Return the (X, Y) coordinate for the center point of the cell that contains the specified text.  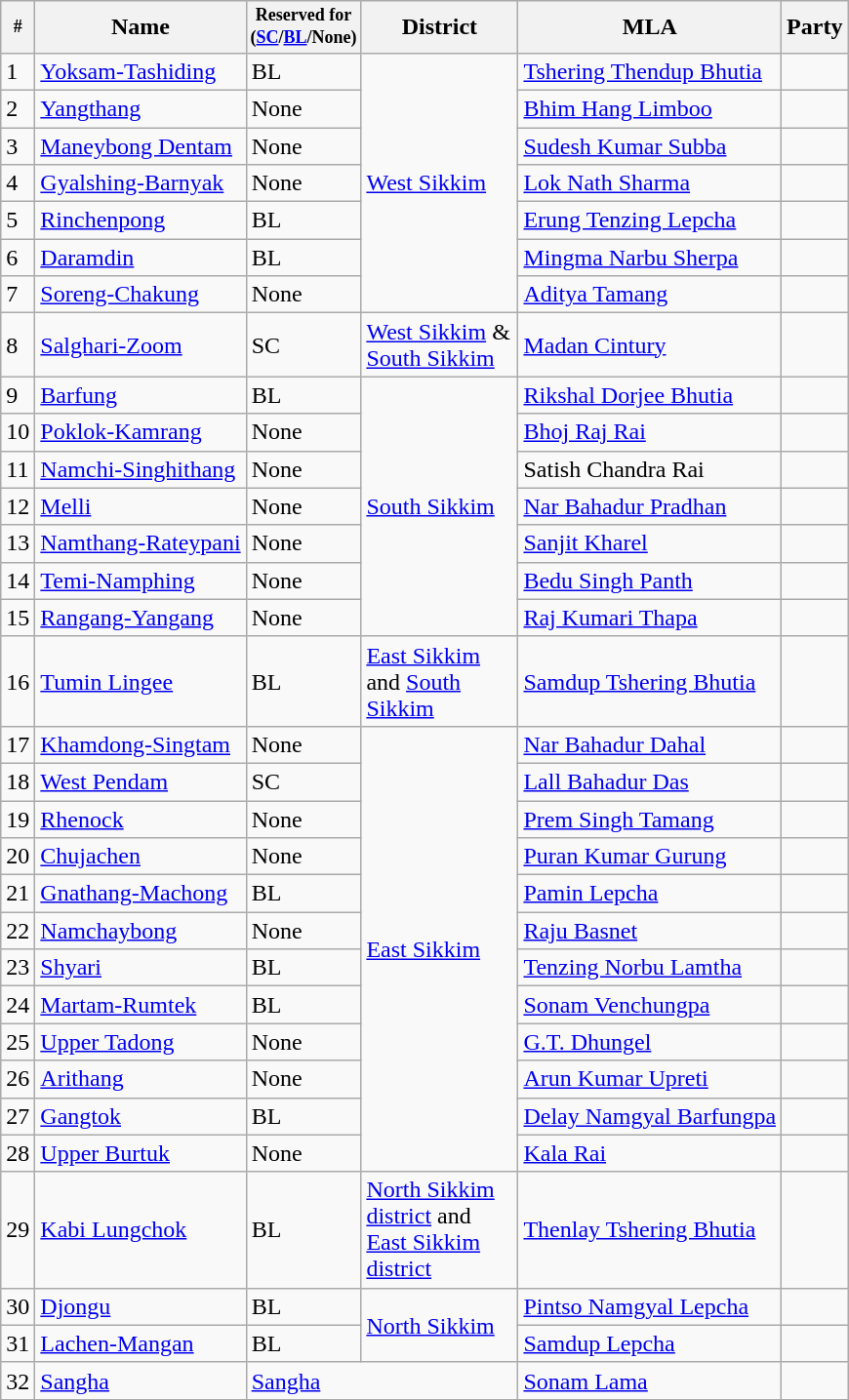
Poklok-Kamrang (141, 432)
Tumin Lingee (141, 681)
Namthang-Rateypani (141, 543)
Yangthang (141, 108)
Party (815, 27)
16 (18, 681)
12 (18, 506)
Nar Bahadur Pradhan (650, 506)
23 (18, 968)
19 (18, 820)
Maneybong Dentam (141, 146)
28 (18, 1153)
Thenlay Tshering Bhutia (650, 1229)
Sanjit Kharel (650, 543)
Djongu (141, 1306)
Raj Kumari Thapa (650, 618)
Lachen-Mangan (141, 1343)
31 (18, 1343)
South Sikkim (439, 506)
MLA (650, 27)
Prem Singh Tamang (650, 820)
Arithang (141, 1079)
1 (18, 71)
Name (141, 27)
21 (18, 894)
Soreng-Chakung (141, 295)
32 (18, 1380)
Mingma Narbu Sherpa (650, 258)
# (18, 27)
Bhoj Raj Rai (650, 432)
Samdup Tshering Bhutia (650, 681)
Pamin Lepcha (650, 894)
Daramdin (141, 258)
East Sikkim and South Sikkim (439, 681)
30 (18, 1306)
27 (18, 1116)
6 (18, 258)
Reserved for(SC/BL/None) (303, 27)
Kala Rai (650, 1153)
20 (18, 857)
8 (18, 345)
North Sikkim (439, 1325)
Satish Chandra Rai (650, 469)
17 (18, 744)
2 (18, 108)
Rhenock (141, 820)
Martam-Rumtek (141, 1005)
Khamdong-Singtam (141, 744)
10 (18, 432)
Temi-Namphing (141, 580)
District (439, 27)
Bhim Hang Limboo (650, 108)
West Sikkim & South Sikkim (439, 345)
Bedu Singh Panth (650, 580)
West Sikkim (439, 182)
East Sikkim (439, 948)
9 (18, 395)
Yoksam-Tashiding (141, 71)
Aditya Tamang (650, 295)
Samdup Lepcha (650, 1343)
18 (18, 781)
Rikshal Dorjee Bhutia (650, 395)
G.T. Dhungel (650, 1042)
Sonam Lama (650, 1380)
Melli (141, 506)
4 (18, 183)
Salghari-Zoom (141, 345)
14 (18, 580)
11 (18, 469)
Sudesh Kumar Subba (650, 146)
Rangang-Yangang (141, 618)
15 (18, 618)
Lok Nath Sharma (650, 183)
7 (18, 295)
Erung Tenzing Lepcha (650, 220)
Delay Namgyal Barfungpa (650, 1116)
Nar Bahadur Dahal (650, 744)
Upper Tadong (141, 1042)
Shyari (141, 968)
Puran Kumar Gurung (650, 857)
22 (18, 931)
Madan Cintury (650, 345)
3 (18, 146)
Barfung (141, 395)
Sonam Venchungpa (650, 1005)
Rinchenpong (141, 220)
29 (18, 1229)
Raju Basnet (650, 931)
Lall Bahadur Das (650, 781)
Arun Kumar Upreti (650, 1079)
25 (18, 1042)
Namchi-Singhithang (141, 469)
Pintso Namgyal Lepcha (650, 1306)
Tenzing Norbu Lamtha (650, 968)
13 (18, 543)
West Pendam (141, 781)
Upper Burtuk (141, 1153)
Gangtok (141, 1116)
Chujachen (141, 857)
26 (18, 1079)
North Sikkim district and East Sikkim district (439, 1229)
Tshering Thendup Bhutia (650, 71)
Gyalshing-Barnyak (141, 183)
Kabi Lungchok (141, 1229)
5 (18, 220)
Namchaybong (141, 931)
24 (18, 1005)
Gnathang-Machong (141, 894)
